From the cell containing the given text, extract its center point as [X, Y] coordinate. 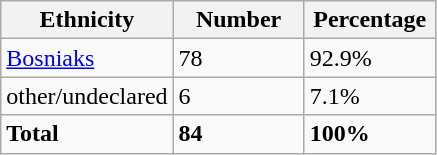
other/undeclared [87, 96]
Number [238, 20]
78 [238, 58]
Bosniaks [87, 58]
Percentage [370, 20]
7.1% [370, 96]
92.9% [370, 58]
84 [238, 134]
100% [370, 134]
6 [238, 96]
Total [87, 134]
Ethnicity [87, 20]
